Pinpoint the cell where the given text exists, returning its [x, y] midpoint coordinate. 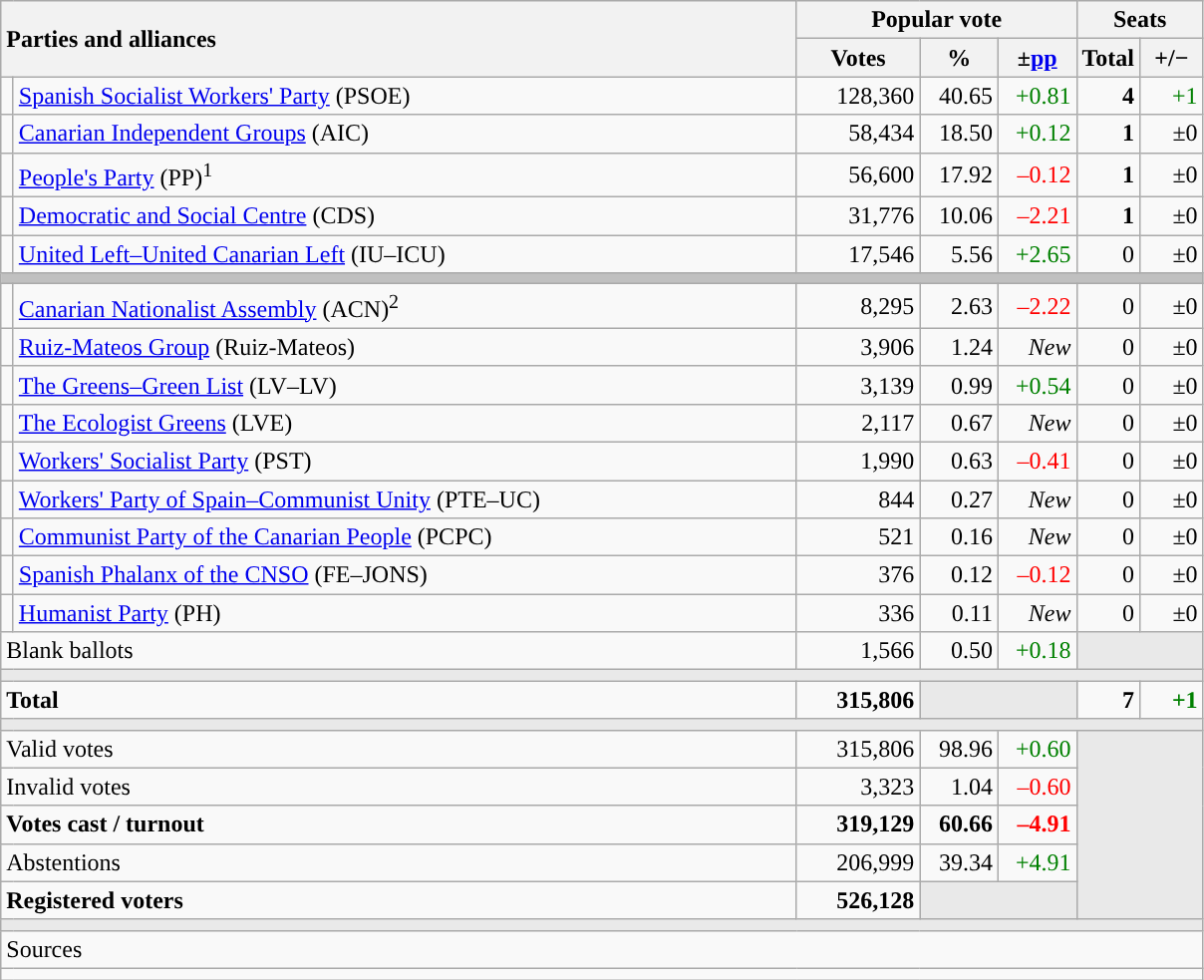
206,999 [858, 862]
–2.21 [1037, 216]
128,360 [858, 96]
% [959, 58]
0.63 [959, 461]
+0.54 [1037, 385]
Votes [858, 58]
31,776 [858, 216]
Canarian Nationalist Assembly (ACN)2 [405, 307]
18.50 [959, 134]
0.67 [959, 423]
844 [858, 499]
+0.81 [1037, 96]
17.92 [959, 175]
The Ecologist Greens (LVE) [405, 423]
526,128 [858, 900]
–0.60 [1037, 787]
+0.60 [1037, 749]
Workers' Party of Spain–Communist Unity (PTE–UC) [405, 499]
5.56 [959, 254]
1,566 [858, 651]
Abstentions [399, 862]
0.11 [959, 613]
7 [1108, 700]
3,323 [858, 787]
+0.12 [1037, 134]
0.12 [959, 575]
The Greens–Green List (LV–LV) [405, 385]
1.04 [959, 787]
+4.91 [1037, 862]
–2.22 [1037, 307]
Communist Party of the Canarian People (PCPC) [405, 537]
Spanish Phalanx of the CNSO (FE–JONS) [405, 575]
336 [858, 613]
–4.91 [1037, 824]
+2.65 [1037, 254]
521 [858, 537]
39.34 [959, 862]
3,906 [858, 347]
Popular vote [937, 20]
2.63 [959, 307]
Votes cast / turnout [399, 824]
376 [858, 575]
Canarian Independent Groups (AIC) [405, 134]
40.65 [959, 96]
Valid votes [399, 749]
Seats [1140, 20]
Humanist Party (PH) [405, 613]
Ruiz-Mateos Group (Ruiz-Mateos) [405, 347]
0.27 [959, 499]
Parties and alliances [399, 39]
58,434 [858, 134]
1.24 [959, 347]
Invalid votes [399, 787]
Sources [602, 949]
60.66 [959, 824]
Workers' Socialist Party (PST) [405, 461]
Registered voters [399, 900]
3,139 [858, 385]
319,129 [858, 824]
8,295 [858, 307]
Spanish Socialist Workers' Party (PSOE) [405, 96]
0.99 [959, 385]
1,990 [858, 461]
0.50 [959, 651]
0.16 [959, 537]
±pp [1037, 58]
People's Party (PP)1 [405, 175]
17,546 [858, 254]
Blank ballots [399, 651]
+0.18 [1037, 651]
56,600 [858, 175]
98.96 [959, 749]
4 [1108, 96]
–0.41 [1037, 461]
2,117 [858, 423]
United Left–United Canarian Left (IU–ICU) [405, 254]
+/− [1172, 58]
Democratic and Social Centre (CDS) [405, 216]
10.06 [959, 216]
